Output the [X, Y] coordinate of the center of the cell containing the given text.  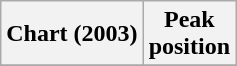
Chart (2003) [72, 34]
Peakposition [189, 34]
